Detect which cell encompasses the target text, then output its [x, y] center coordinate. 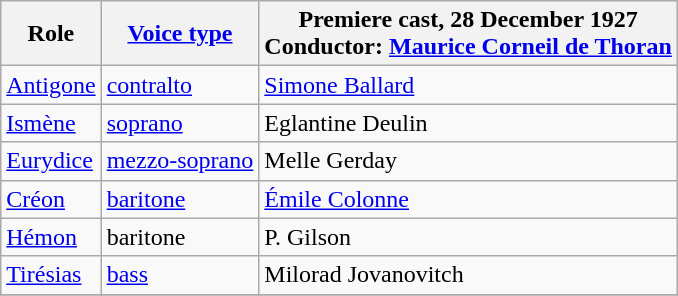
Eurydice [51, 161]
Eglantine Deulin [468, 123]
Émile Colonne [468, 199]
Créon [51, 199]
Premiere cast, 28 December 1927Conductor: Maurice Corneil de Thoran [468, 34]
mezzo-soprano [180, 161]
bass [180, 275]
Voice type [180, 34]
P. Gilson [468, 237]
Ismène [51, 123]
contralto [180, 85]
Role [51, 34]
Tirésias [51, 275]
soprano [180, 123]
Milorad Jovanovitch [468, 275]
Antigone [51, 85]
Simone Ballard [468, 85]
Hémon [51, 237]
Melle Gerday [468, 161]
